Find where the given text appears and provide that cell's center as (X, Y) coordinate. 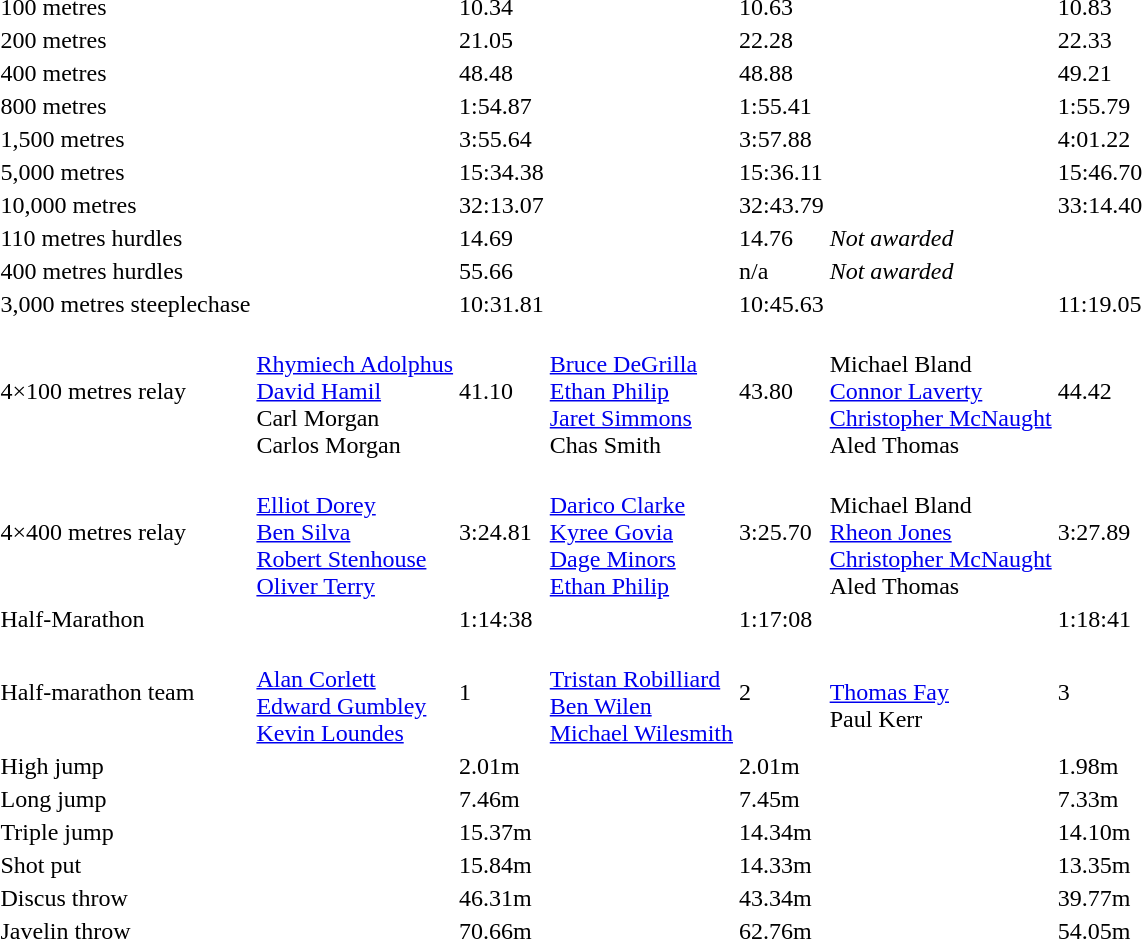
Michael BlandRheon JonesChristopher McNaughtAled Thomas (940, 532)
10:45.63 (781, 304)
Darico ClarkeKyree GoviaDage MinorsEthan Philip (641, 532)
48.48 (502, 73)
Alan CorlettEdward GumbleyKevin Loundes (355, 692)
15:36.11 (781, 172)
41.10 (502, 391)
14.34m (781, 832)
46.31m (502, 898)
14.76 (781, 238)
15.37m (502, 832)
15:34.38 (502, 172)
2 (781, 692)
n/a (781, 271)
55.66 (502, 271)
3:57.88 (781, 139)
Rhymiech AdolphusDavid HamilCarl MorganCarlos Morgan (355, 391)
32:13.07 (502, 205)
1 (502, 692)
7.46m (502, 799)
1:54.87 (502, 106)
43.34m (781, 898)
21.05 (502, 40)
48.88 (781, 73)
Michael BlandConnor LavertyChristopher McNaughtAled Thomas (940, 391)
Tristan RobilliardBen WilenMichael Wilesmith (641, 692)
Elliot DoreyBen SilvaRobert StenhouseOliver Terry (355, 532)
1:14:38 (502, 619)
1:55.41 (781, 106)
14.33m (781, 865)
Bruce DeGrillaEthan PhilipJaret SimmonsChas Smith (641, 391)
1:17:08 (781, 619)
14.69 (502, 238)
43.80 (781, 391)
22.28 (781, 40)
32:43.79 (781, 205)
7.45m (781, 799)
3:55.64 (502, 139)
10:31.81 (502, 304)
3:24.81 (502, 532)
15.84m (502, 865)
3:25.70 (781, 532)
Thomas FayPaul Kerr (940, 692)
